Pinpoint the cell where the given text exists, returning its (X, Y) midpoint coordinate. 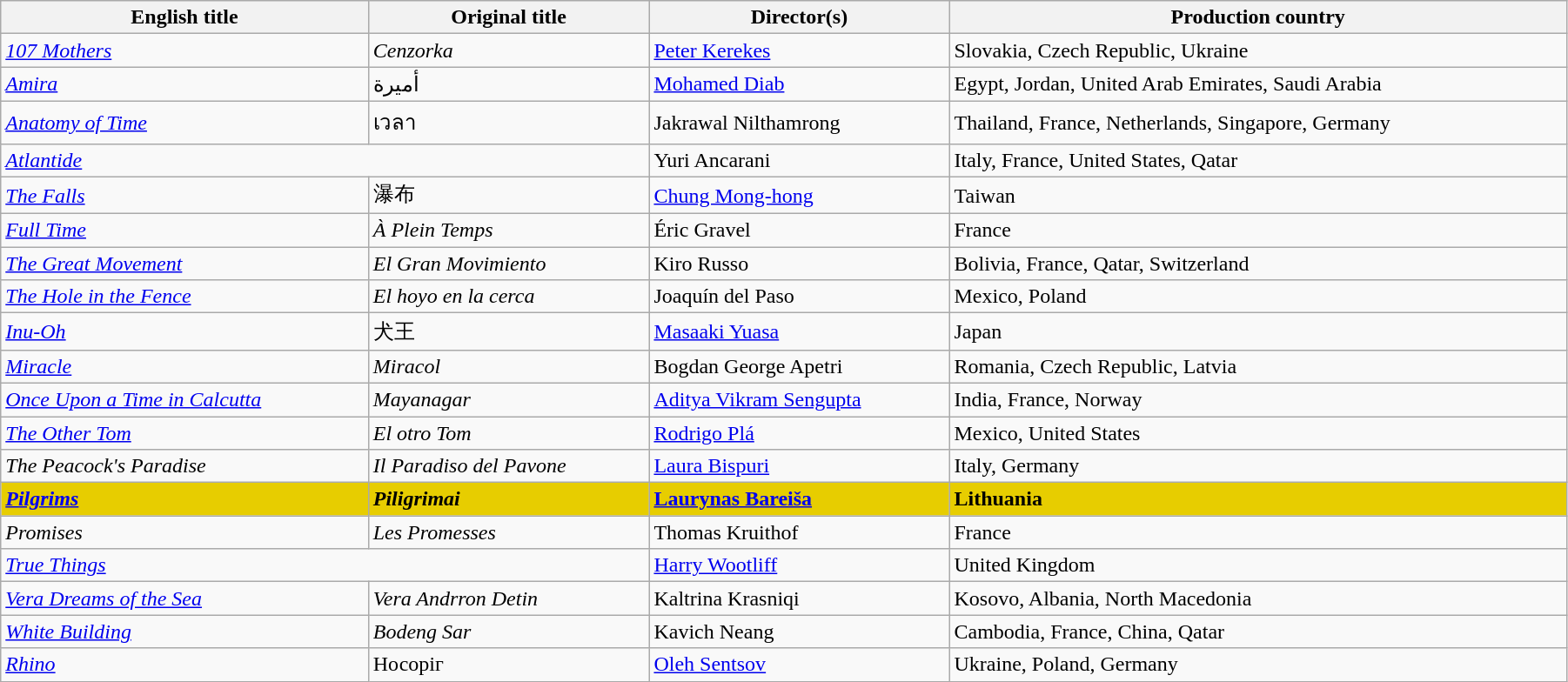
English title (184, 17)
Éric Gravel (799, 231)
Miracol (508, 366)
Atlantide (325, 160)
Production country (1258, 17)
White Building (184, 632)
Yuri Ancarani (799, 160)
Inu-Oh (184, 332)
Pilgrims (184, 499)
Japan (1258, 332)
Rhino (184, 665)
Носоріг (508, 665)
True Things (325, 565)
The Falls (184, 195)
Bodeng Sar (508, 632)
Egypt, Jordan, United Arab Emirates, Saudi Arabia (1258, 84)
Kaltrina Krasniqi (799, 598)
El otro Tom (508, 432)
Anatomy of Time (184, 122)
107 Mothers (184, 50)
Italy, France, United States, Qatar (1258, 160)
El hoyo en la cerca (508, 297)
瀑布 (508, 195)
Les Promesses (508, 532)
Bolivia, France, Qatar, Switzerland (1258, 264)
Promises (184, 532)
Masaaki Yuasa (799, 332)
Oleh Sentsov (799, 665)
Amira (184, 84)
Miracle (184, 366)
Slovakia, Czech Republic, Ukraine (1258, 50)
India, France, Norway (1258, 399)
Mexico, Poland (1258, 297)
أميرة (508, 84)
Ukraine, Poland, Germany (1258, 665)
Joaquín del Paso (799, 297)
Chung Mong-hong (799, 195)
Aditya Vikram Sengupta (799, 399)
เวลา (508, 122)
El Gran Movimiento (508, 264)
Romania, Czech Republic, Latvia (1258, 366)
À Plein Temps (508, 231)
Kiro Russo (799, 264)
Rodrigo Plá (799, 432)
Jakrawal Nilthamrong (799, 122)
Bogdan George Apetri (799, 366)
Kavich Neang (799, 632)
犬王 (508, 332)
Full Time (184, 231)
The Great Movement (184, 264)
Thailand, France, Netherlands, Singapore, Germany (1258, 122)
Laurynas Bareiša (799, 499)
Mexico, United States (1258, 432)
Il Paradiso del Pavone (508, 466)
Original title (508, 17)
Mohamed Diab (799, 84)
Thomas Kruithof (799, 532)
Vera Andrron Detin (508, 598)
United Kingdom (1258, 565)
Once Upon a Time in Calcutta (184, 399)
Mayanagar (508, 399)
Piligrimai (508, 499)
The Hole in the Fence (184, 297)
The Peacock's Paradise (184, 466)
Cambodia, France, China, Qatar (1258, 632)
Italy, Germany (1258, 466)
Cenzorka (508, 50)
Vera Dreams of the Sea (184, 598)
Taiwan (1258, 195)
Kosovo, Albania, North Macedonia (1258, 598)
Harry Wootliff (799, 565)
Laura Bispuri (799, 466)
Director(s) (799, 17)
The Other Tom (184, 432)
Peter Kerekes (799, 50)
Lithuania (1258, 499)
